Find where the given text appears and provide that cell's center as (X, Y) coordinate. 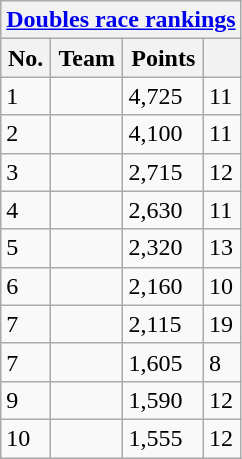
8 (223, 362)
2,115 (164, 324)
1,555 (164, 438)
2 (26, 134)
4,725 (164, 96)
1,605 (164, 362)
Doubles race rankings (121, 20)
1 (26, 96)
13 (223, 248)
2,160 (164, 286)
5 (26, 248)
Team (87, 58)
Points (164, 58)
2,715 (164, 172)
9 (26, 400)
No. (26, 58)
6 (26, 286)
2,630 (164, 210)
4 (26, 210)
4,100 (164, 134)
1,590 (164, 400)
3 (26, 172)
2,320 (164, 248)
19 (223, 324)
